Identify which cell holds the provided text, then report its (x, y) central coordinate. 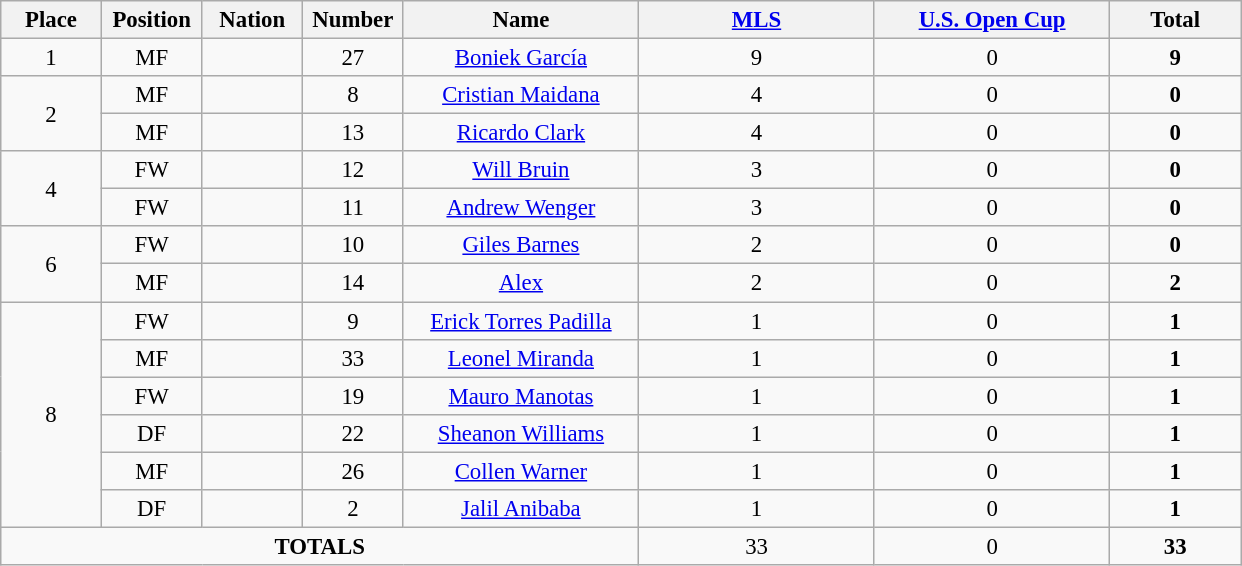
TOTALS (320, 546)
12 (354, 170)
Ricardo Clark (521, 133)
Mauro Manotas (521, 396)
Leonel Miranda (521, 358)
10 (354, 245)
U.S. Open Cup (992, 20)
Number (354, 20)
13 (354, 133)
Erick Torres Padilla (521, 321)
6 (52, 264)
Cristian Maidana (521, 95)
Jalil Anibaba (521, 509)
14 (354, 283)
Position (152, 20)
Boniek García (521, 58)
MLS (757, 20)
Sheanon Williams (521, 433)
11 (354, 208)
27 (354, 58)
Alex (521, 283)
Andrew Wenger (521, 208)
Place (52, 20)
Name (521, 20)
Collen Warner (521, 471)
Will Bruin (521, 170)
Nation (252, 20)
Giles Barnes (521, 245)
Total (1176, 20)
19 (354, 396)
26 (354, 471)
22 (354, 433)
